Return (x, y) of the center of cell containing provided text 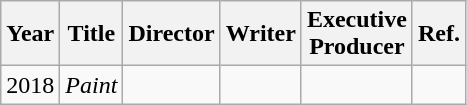
Director (172, 34)
Year (30, 34)
Ref. (438, 34)
Title (92, 34)
Paint (92, 85)
Writer (260, 34)
2018 (30, 85)
ExecutiveProducer (356, 34)
